Provide the [x, y] coordinate of the cell's center where the given text is located.  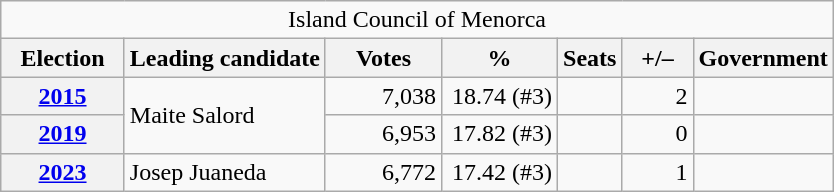
18.74 (#3) [499, 96]
0 [658, 134]
Government [763, 58]
+/– [658, 58]
2019 [63, 134]
Maite Salord [224, 115]
7,038 [383, 96]
Votes [383, 58]
Election [63, 58]
2023 [63, 172]
% [499, 58]
6,772 [383, 172]
Josep Juaneda [224, 172]
1 [658, 172]
2015 [63, 96]
17.42 (#3) [499, 172]
Seats [590, 58]
Leading candidate [224, 58]
6,953 [383, 134]
17.82 (#3) [499, 134]
Island Council of Menorca [418, 20]
2 [658, 96]
